From the cell containing the given text, extract its center point as [X, Y] coordinate. 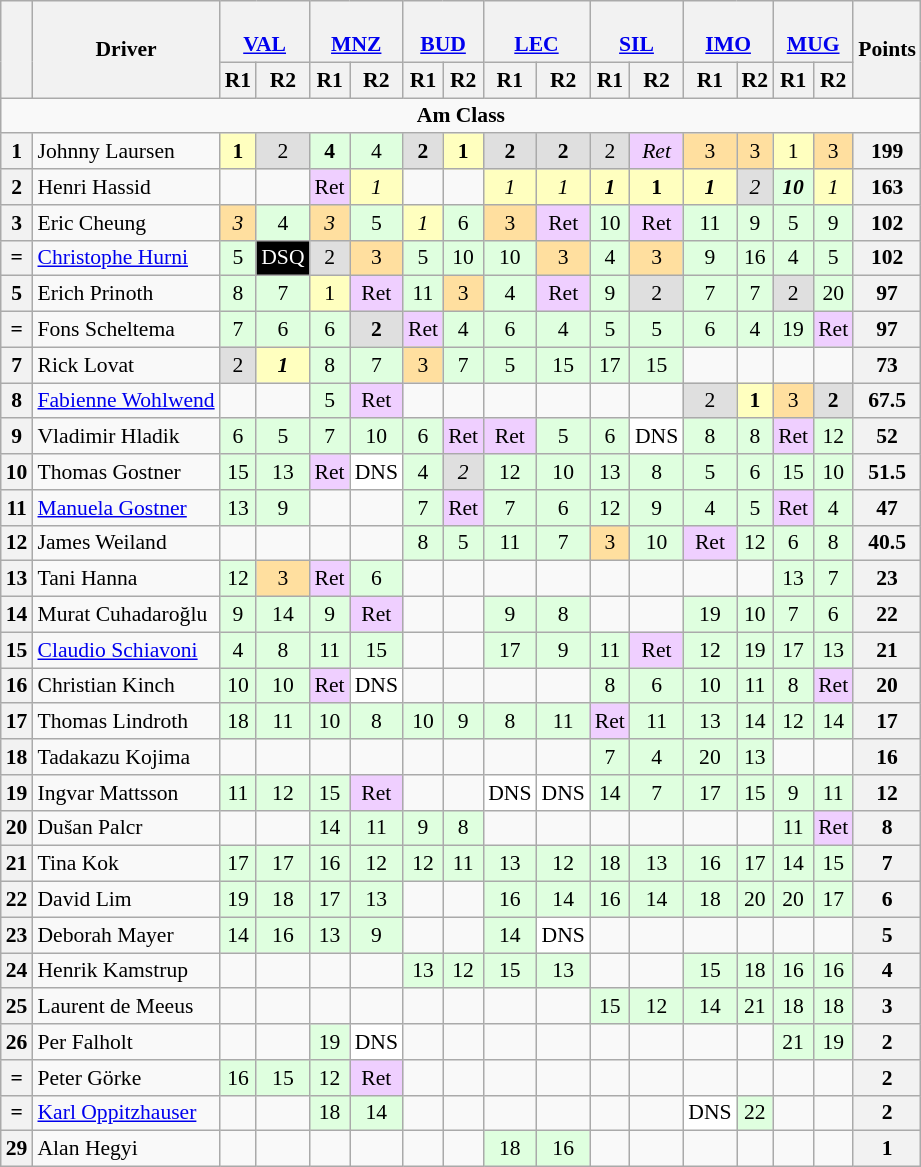
Dušan Palcr [126, 828]
Christian Kinch [126, 686]
Vladimir Hladik [126, 437]
Alan Hegyi [126, 1149]
Christophe Hurni [126, 258]
BUD [443, 32]
Tani Hanna [126, 579]
LEC [536, 32]
51.5 [887, 472]
Peter Görke [126, 1078]
James Weiland [126, 543]
DSQ [282, 258]
Tadakazu Kojima [126, 757]
Murat Cuhadaroğlu [126, 615]
73 [887, 365]
David Lim [126, 900]
Deborah Mayer [126, 935]
Points [887, 50]
Karl Oppitzhauser [126, 1113]
163 [887, 187]
Driver [126, 50]
52 [887, 437]
VAL [265, 32]
29 [17, 1149]
24 [17, 971]
MNZ [356, 32]
Thomas Gostner [126, 472]
SIL [636, 32]
Henrik Kamstrup [126, 971]
Laurent de Meeus [126, 1007]
Eric Cheung [126, 223]
Fabienne Wohlwend [126, 401]
Am Class [461, 116]
IMO [728, 32]
Tina Kok [126, 864]
Claudio Schiavoni [126, 650]
Thomas Lindroth [126, 722]
40.5 [887, 543]
Per Falholt [126, 1042]
Ingvar Mattsson [126, 793]
Erich Prinoth [126, 294]
25 [17, 1007]
Fons Scheltema [126, 330]
Manuela Gostner [126, 508]
Johnny Laursen [126, 152]
Henri Hassid [126, 187]
MUG [813, 32]
47 [887, 508]
Rick Lovat [126, 365]
67.5 [887, 401]
199 [887, 152]
26 [17, 1042]
